Locate the cell with the specified text and output its [x, y] center coordinate. 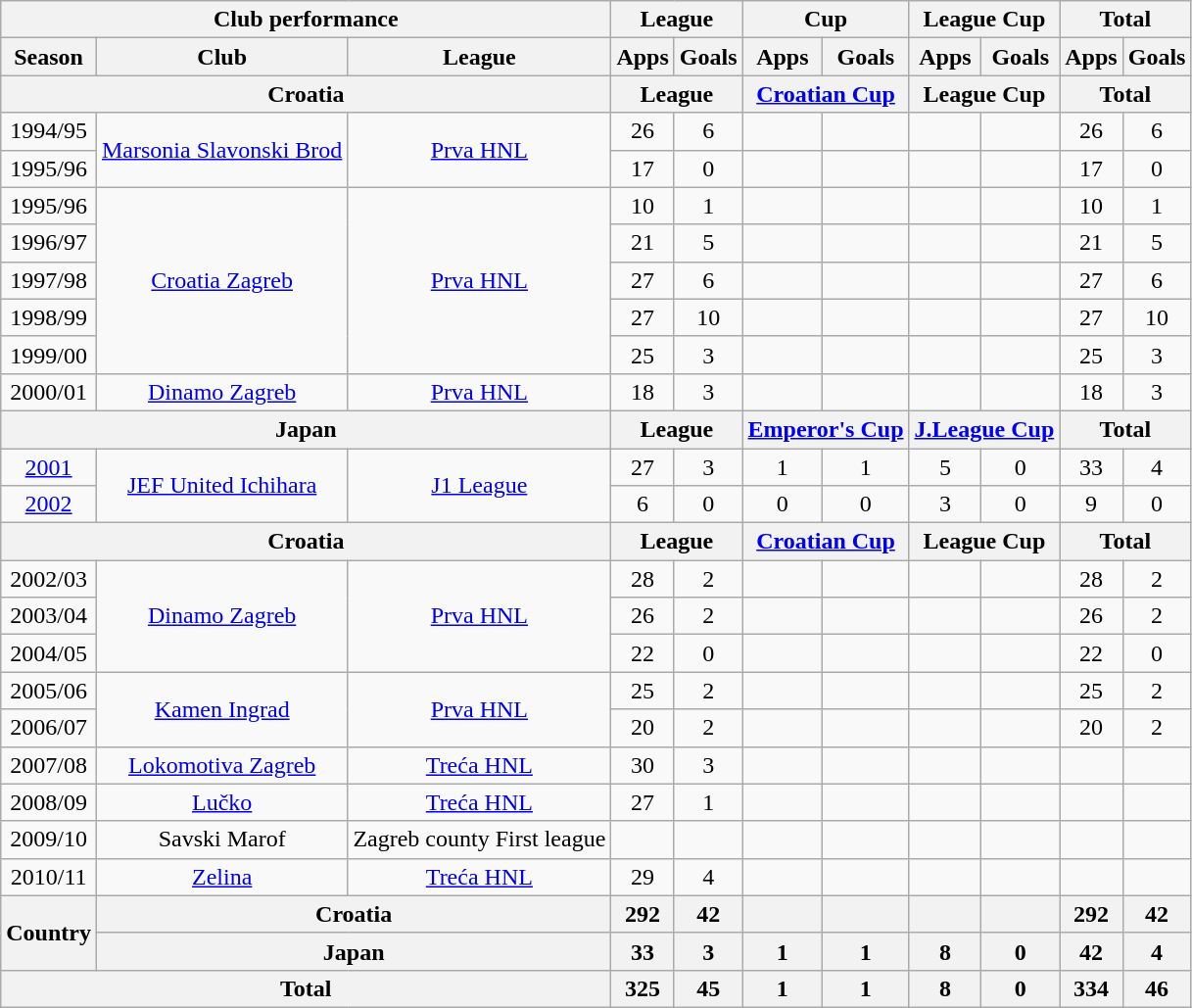
1996/97 [49, 243]
J1 League [480, 486]
2010/11 [49, 877]
Country [49, 933]
Cup [826, 20]
Kamen Ingrad [221, 709]
Club [221, 57]
J.League Cup [984, 429]
JEF United Ichihara [221, 486]
2002/03 [49, 579]
1999/00 [49, 355]
2003/04 [49, 616]
2002 [49, 504]
Marsonia Slavonski Brod [221, 150]
Savski Marof [221, 840]
Club performance [306, 20]
334 [1091, 988]
Zagreb county First league [480, 840]
Season [49, 57]
46 [1157, 988]
2001 [49, 467]
Lučko [221, 802]
30 [643, 765]
2009/10 [49, 840]
2005/06 [49, 691]
45 [708, 988]
9 [1091, 504]
2004/05 [49, 653]
29 [643, 877]
1998/99 [49, 317]
Lokomotiva Zagreb [221, 765]
2000/01 [49, 392]
2008/09 [49, 802]
1997/98 [49, 280]
1994/95 [49, 131]
2006/07 [49, 728]
Emperor's Cup [826, 429]
Croatia Zagreb [221, 280]
Zelina [221, 877]
2007/08 [49, 765]
325 [643, 988]
